Identify which cell holds the provided text, then report its (X, Y) central coordinate. 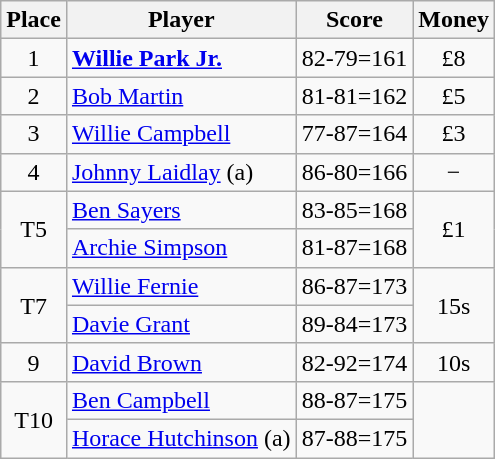
2 (34, 96)
82-92=174 (354, 362)
£3 (454, 134)
86-87=173 (354, 286)
£1 (454, 229)
T5 (34, 229)
Willie Campbell (181, 134)
86-80=166 (354, 172)
Player (181, 20)
9 (34, 362)
T7 (34, 305)
Ben Sayers (181, 210)
4 (34, 172)
Johnny Laidlay (a) (181, 172)
1 (34, 58)
Bob Martin (181, 96)
81-87=168 (354, 248)
£8 (454, 58)
Score (354, 20)
T10 (34, 419)
Archie Simpson (181, 248)
15s (454, 305)
£5 (454, 96)
87-88=175 (354, 438)
Ben Campbell (181, 400)
10s (454, 362)
Money (454, 20)
− (454, 172)
Willie Fernie (181, 286)
88-87=175 (354, 400)
83-85=168 (354, 210)
Place (34, 20)
82-79=161 (354, 58)
3 (34, 134)
Davie Grant (181, 324)
Willie Park Jr. (181, 58)
77-87=164 (354, 134)
Horace Hutchinson (a) (181, 438)
81-81=162 (354, 96)
David Brown (181, 362)
89-84=173 (354, 324)
